Detect which cell encompasses the target text, then output its [x, y] center coordinate. 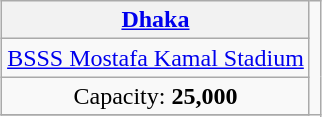
BSSS Mostafa Kamal Stadium [156, 58]
Dhaka [156, 20]
Capacity: 25,000 [156, 96]
